Determine the (x, y) coordinate at the center of the cell enclosing the given text.  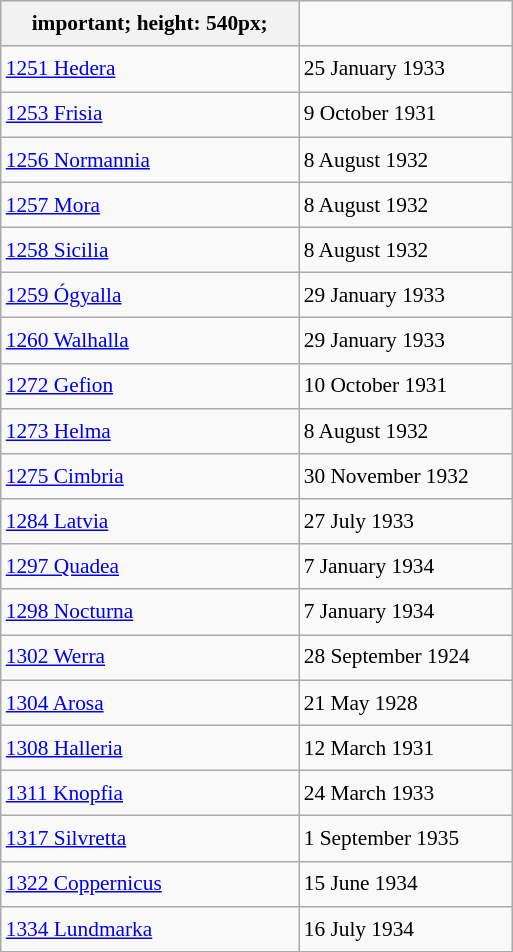
1259 Ógyalla (150, 296)
1311 Knopfia (150, 792)
1273 Helma (150, 430)
1272 Gefion (150, 386)
1251 Hedera (150, 68)
24 March 1933 (406, 792)
1322 Coppernicus (150, 884)
21 May 1928 (406, 702)
1 September 1935 (406, 838)
25 January 1933 (406, 68)
1317 Silvretta (150, 838)
1334 Lundmarka (150, 928)
1260 Walhalla (150, 340)
1308 Halleria (150, 748)
15 June 1934 (406, 884)
1275 Cimbria (150, 476)
9 October 1931 (406, 114)
important; height: 540px; (150, 24)
12 March 1931 (406, 748)
1297 Quadea (150, 566)
30 November 1932 (406, 476)
10 October 1931 (406, 386)
1258 Sicilia (150, 250)
1302 Werra (150, 658)
1257 Mora (150, 204)
16 July 1934 (406, 928)
1284 Latvia (150, 522)
1253 Frisia (150, 114)
27 July 1933 (406, 522)
1304 Arosa (150, 702)
1298 Nocturna (150, 612)
28 September 1924 (406, 658)
1256 Normannia (150, 160)
